Pinpoint the cell where the given text exists, returning its (x, y) midpoint coordinate. 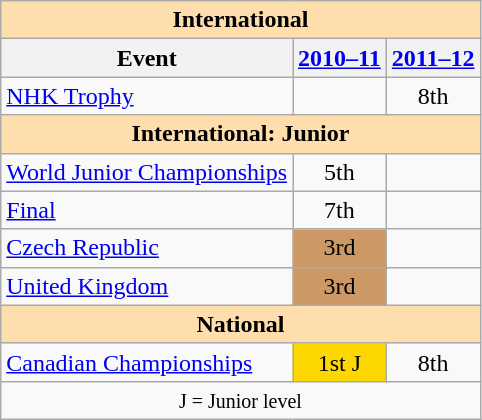
Event (147, 58)
National (240, 324)
Czech Republic (147, 248)
World Junior Championships (147, 172)
NHK Trophy (147, 96)
1st J (340, 362)
Final (147, 210)
2010–11 (340, 58)
Canadian Championships (147, 362)
5th (340, 172)
International (240, 20)
7th (340, 210)
United Kingdom (147, 286)
International: Junior (240, 134)
J = Junior level (240, 400)
2011–12 (433, 58)
